From the cell containing the given text, extract its center point as (x, y) coordinate. 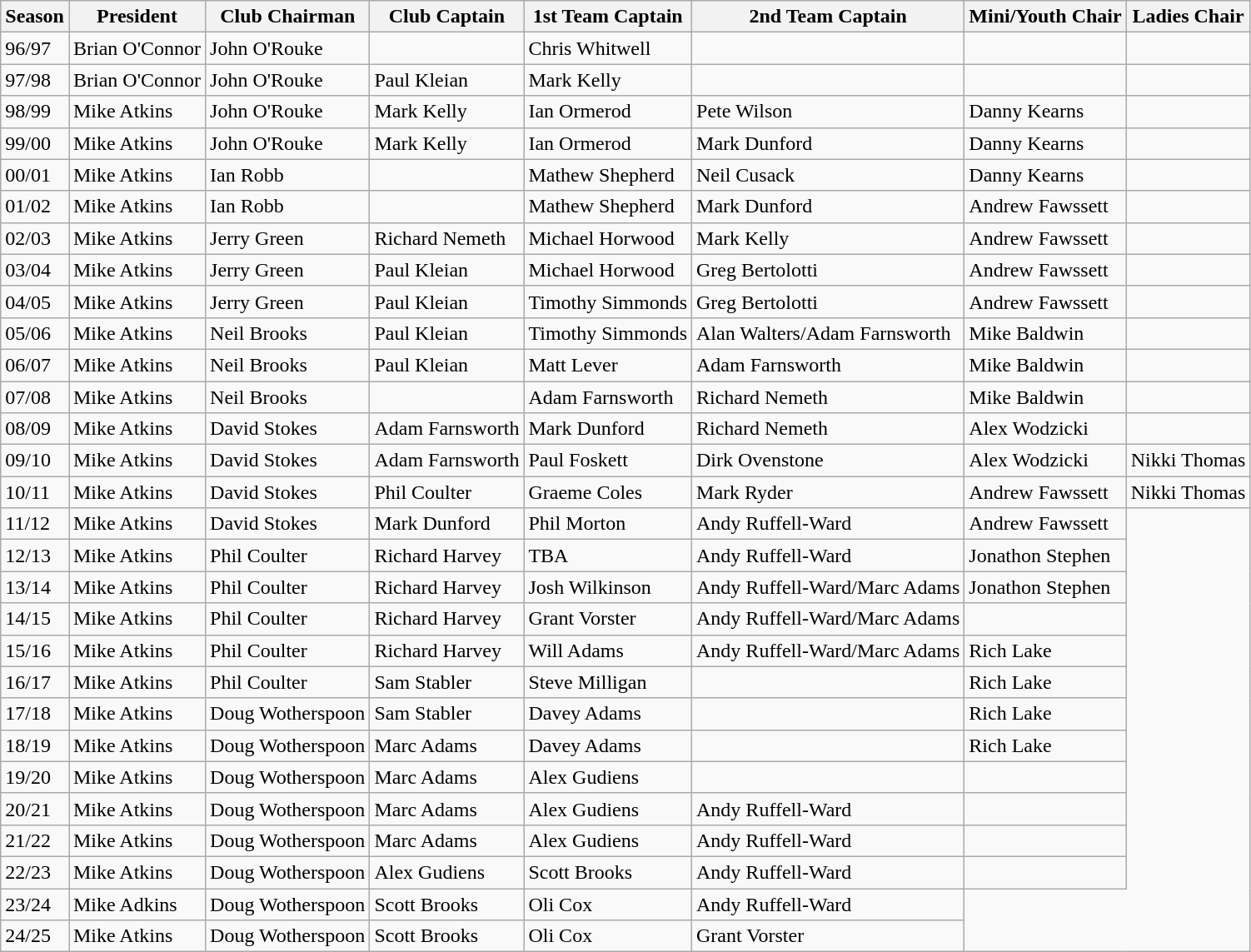
98/99 (35, 112)
Pete Wilson (828, 112)
Ladies Chair (1188, 17)
Mike Adkins (137, 904)
Neil Cusack (828, 175)
Alan Walters/Adam Farnsworth (828, 333)
Dirk Ovenstone (828, 461)
01/02 (35, 207)
21/22 (35, 840)
10/11 (35, 492)
17/18 (35, 714)
06/07 (35, 365)
24/25 (35, 936)
Matt Lever (608, 365)
Paul Foskett (608, 461)
02/03 (35, 238)
12/13 (35, 556)
President (137, 17)
03/04 (35, 270)
20/21 (35, 809)
99/00 (35, 143)
Mini/Youth Chair (1045, 17)
Steve Milligan (608, 682)
23/24 (35, 904)
97/98 (35, 80)
2nd Team Captain (828, 17)
00/01 (35, 175)
Phil Morton (608, 524)
18/19 (35, 745)
16/17 (35, 682)
Will Adams (608, 650)
19/20 (35, 777)
13/14 (35, 587)
96/97 (35, 48)
Mark Ryder (828, 492)
Josh Wilkinson (608, 587)
Chris Whitwell (608, 48)
TBA (608, 556)
05/06 (35, 333)
14/15 (35, 619)
22/23 (35, 872)
04/05 (35, 302)
11/12 (35, 524)
07/08 (35, 397)
08/09 (35, 429)
15/16 (35, 650)
Club Captain (446, 17)
1st Team Captain (608, 17)
Season (35, 17)
Graeme Coles (608, 492)
Club Chairman (288, 17)
09/10 (35, 461)
